From the cell containing the given text, extract its center point as [X, Y] coordinate. 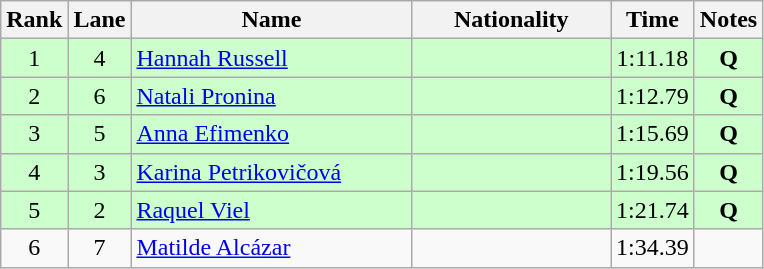
Raquel Viel [272, 210]
Lane [100, 20]
1:11.18 [653, 58]
1:15.69 [653, 134]
Time [653, 20]
1:12.79 [653, 96]
1:19.56 [653, 172]
Name [272, 20]
Nationality [512, 20]
7 [100, 248]
1:34.39 [653, 248]
1:21.74 [653, 210]
Matilde Alcázar [272, 248]
1 [34, 58]
Natali Pronina [272, 96]
Hannah Russell [272, 58]
Anna Efimenko [272, 134]
Notes [728, 20]
Karina Petrikovičová [272, 172]
Rank [34, 20]
